For the text-containing cell, return its midpoint in [x, y] coordinate format. 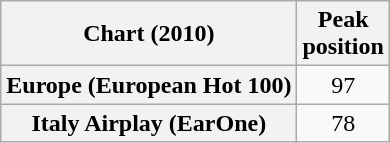
Peakposition [343, 34]
97 [343, 85]
Italy Airplay (EarOne) [149, 123]
78 [343, 123]
Europe (European Hot 100) [149, 85]
Chart (2010) [149, 34]
